Capture the cell that displays the provided text and extract its [x, y] central coordinate. 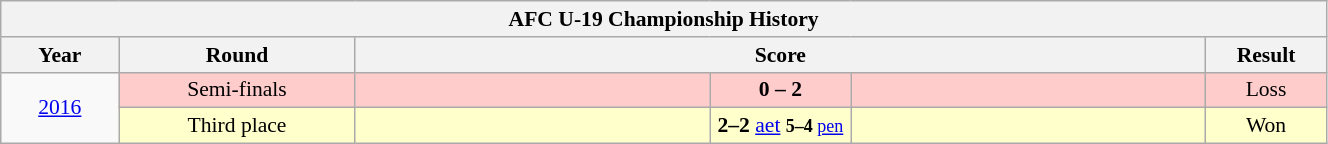
2016 [60, 108]
Result [1266, 55]
Third place [237, 126]
Year [60, 55]
AFC U-19 Championship History [664, 19]
Semi-finals [237, 90]
Round [237, 55]
Won [1266, 126]
Loss [1266, 90]
2–2 aet 5–4 pen [781, 126]
Score [780, 55]
0 – 2 [781, 90]
